Output the [x, y] coordinate of the center of the cell containing the given text.  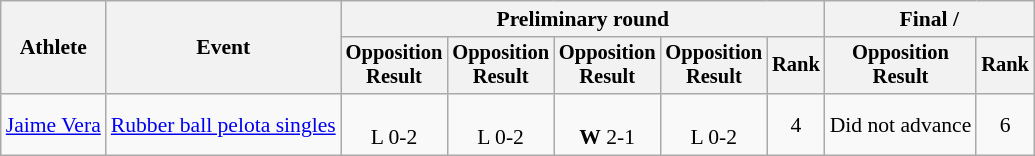
6 [1005, 124]
Did not advance [901, 124]
W 2-1 [608, 124]
4 [796, 124]
Event [224, 48]
Jaime Vera [54, 124]
Preliminary round [583, 19]
Final / [930, 19]
Athlete [54, 48]
Rubber ball pelota singles [224, 124]
